Scan for the cell matching the given text and deliver its (x, y) coordinate at center. 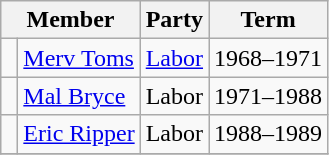
Eric Ripper (79, 134)
Party (174, 20)
Term (268, 20)
1988–1989 (268, 134)
1968–1971 (268, 58)
1971–1988 (268, 96)
Member (70, 20)
Merv Toms (79, 58)
Mal Bryce (79, 96)
